For the text-containing cell, return its midpoint in (x, y) coordinate format. 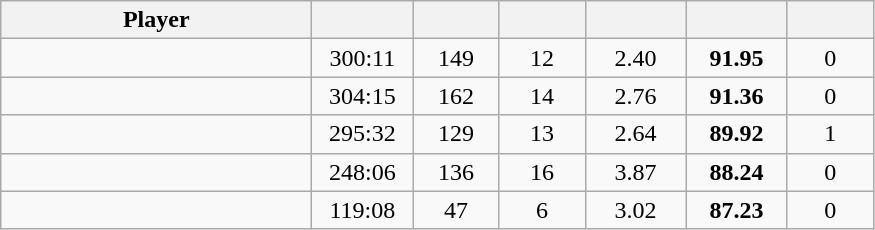
12 (542, 58)
300:11 (362, 58)
1 (830, 134)
3.02 (636, 210)
6 (542, 210)
13 (542, 134)
87.23 (736, 210)
136 (456, 172)
119:08 (362, 210)
91.95 (736, 58)
248:06 (362, 172)
16 (542, 172)
2.76 (636, 96)
295:32 (362, 134)
304:15 (362, 96)
3.87 (636, 172)
129 (456, 134)
162 (456, 96)
Player (156, 20)
88.24 (736, 172)
2.40 (636, 58)
89.92 (736, 134)
47 (456, 210)
149 (456, 58)
91.36 (736, 96)
14 (542, 96)
2.64 (636, 134)
